Provide the [x, y] coordinate of the cell's center where the given text is located.  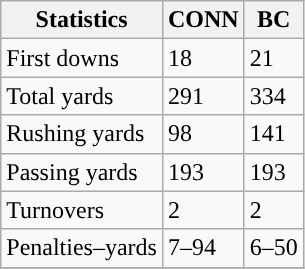
18 [203, 58]
334 [274, 96]
First downs [82, 58]
Rushing yards [82, 134]
98 [203, 134]
Passing yards [82, 172]
Penalties–yards [82, 248]
141 [274, 134]
CONN [203, 20]
Total yards [82, 96]
Statistics [82, 20]
291 [203, 96]
BC [274, 20]
21 [274, 58]
Turnovers [82, 210]
7–94 [203, 248]
6–50 [274, 248]
